Extract the [X, Y] coordinate from the center of the cell holding the provided text.  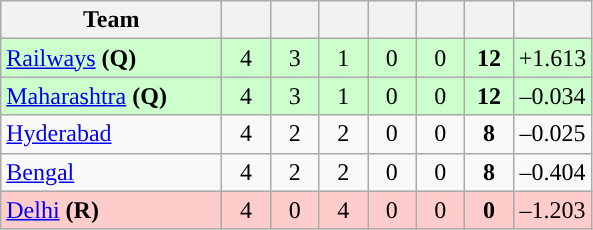
Team [112, 20]
–0.034 [552, 96]
Railways (Q) [112, 58]
Delhi (R) [112, 210]
–0.404 [552, 172]
+1.613 [552, 58]
–1.203 [552, 210]
–0.025 [552, 134]
Hyderabad [112, 134]
Bengal [112, 172]
Maharashtra (Q) [112, 96]
